For the text-containing cell, return its midpoint in (x, y) coordinate format. 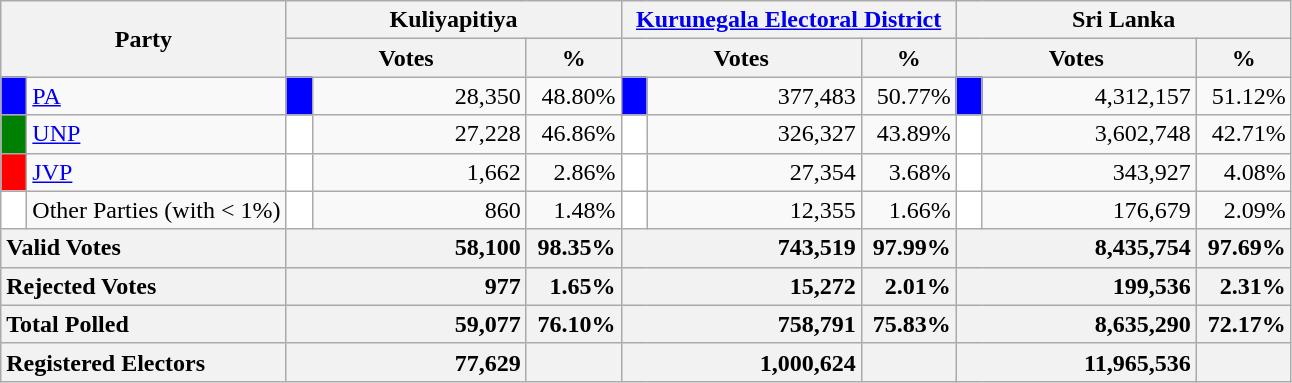
PA (156, 96)
1.66% (908, 210)
28,350 (419, 96)
2.01% (908, 286)
50.77% (908, 96)
75.83% (908, 324)
8,635,290 (1076, 324)
1,662 (419, 172)
27,354 (754, 172)
2.31% (1244, 286)
Rejected Votes (144, 286)
Valid Votes (144, 248)
377,483 (754, 96)
76.10% (574, 324)
42.71% (1244, 134)
2.86% (574, 172)
UNP (156, 134)
743,519 (741, 248)
199,536 (1076, 286)
97.69% (1244, 248)
1.48% (574, 210)
8,435,754 (1076, 248)
Party (144, 39)
72.17% (1244, 324)
51.12% (1244, 96)
3.68% (908, 172)
343,927 (1089, 172)
48.80% (574, 96)
2.09% (1244, 210)
1,000,624 (741, 362)
860 (419, 210)
Sri Lanka (1124, 20)
11,965,536 (1076, 362)
97.99% (908, 248)
27,228 (419, 134)
98.35% (574, 248)
176,679 (1089, 210)
46.86% (574, 134)
4,312,157 (1089, 96)
58,100 (406, 248)
326,327 (754, 134)
43.89% (908, 134)
Registered Electors (144, 362)
Kuliyapitiya (454, 20)
Total Polled (144, 324)
12,355 (754, 210)
JVP (156, 172)
Other Parties (with < 1%) (156, 210)
1.65% (574, 286)
Kurunegala Electoral District (788, 20)
4.08% (1244, 172)
77,629 (406, 362)
977 (406, 286)
3,602,748 (1089, 134)
15,272 (741, 286)
758,791 (741, 324)
59,077 (406, 324)
